Provide the [X, Y] coordinate of the cell's center where the given text is located.  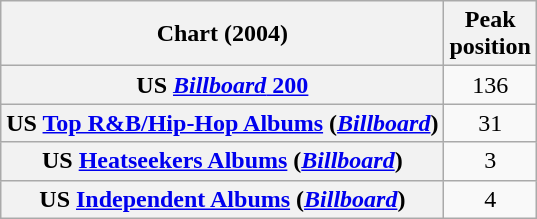
Chart (2004) [222, 34]
US Heatseekers Albums (Billboard) [222, 161]
US Billboard 200 [222, 85]
31 [490, 123]
Peakposition [490, 34]
136 [490, 85]
US Independent Albums (Billboard) [222, 199]
US Top R&B/Hip-Hop Albums (Billboard) [222, 123]
4 [490, 199]
3 [490, 161]
